Provide the [x, y] coordinate of the cell's center where the given text is located.  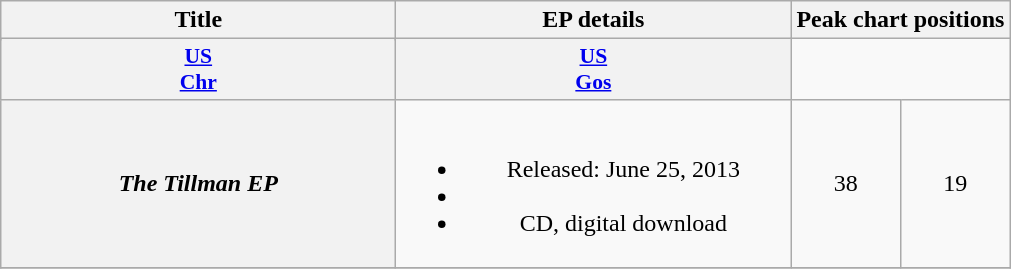
USGos [594, 70]
Released: June 25, 2013CD, digital download [594, 184]
The Tillman EP [198, 184]
38 [846, 184]
Peak chart positions [900, 20]
USChr [198, 70]
Title [198, 20]
19 [955, 184]
EP details [594, 20]
